For the text-containing cell, return its midpoint in [x, y] coordinate format. 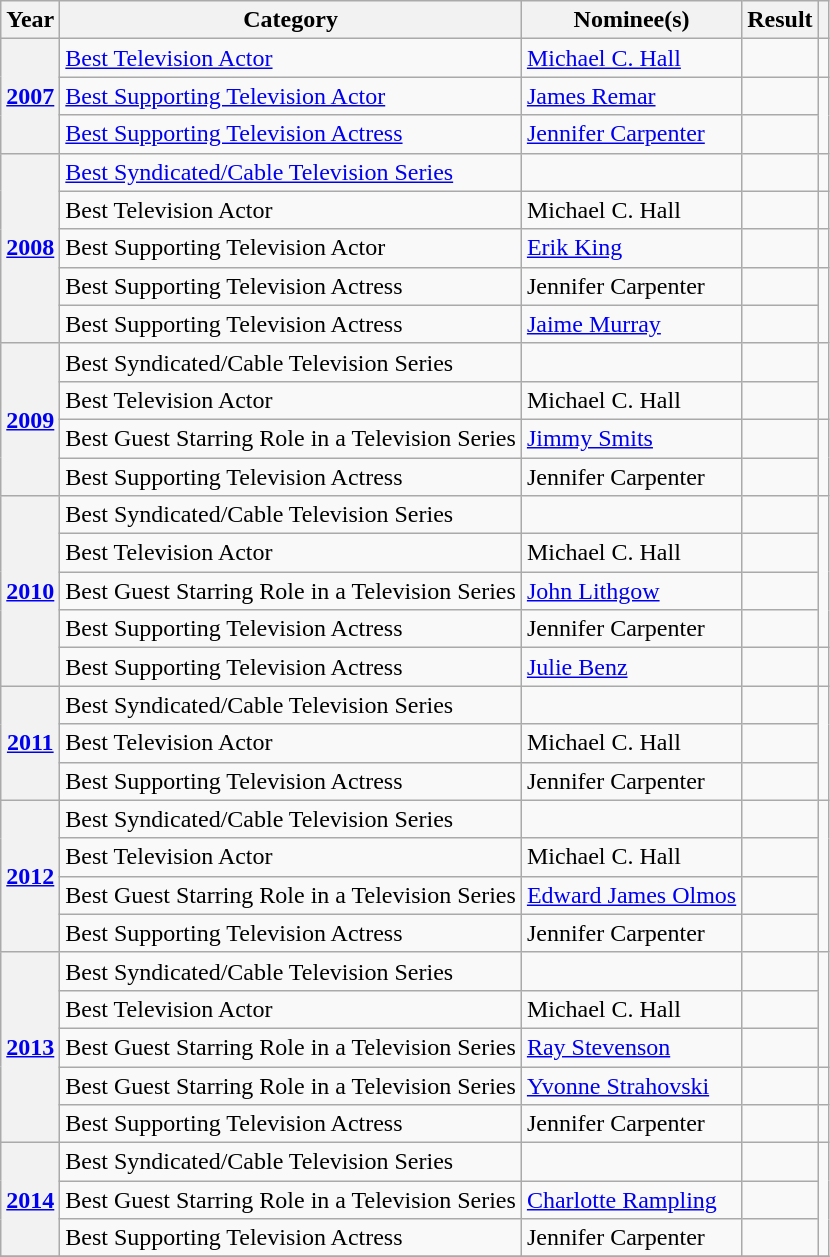
Charlotte Rampling [631, 1200]
Nominee(s) [631, 20]
John Lithgow [631, 591]
2010 [30, 591]
2007 [30, 96]
2012 [30, 876]
2014 [30, 1200]
Edward James Olmos [631, 895]
2011 [30, 743]
Jaime Murray [631, 324]
James Remar [631, 96]
Ray Stevenson [631, 1047]
2008 [30, 248]
Jimmy Smits [631, 438]
Year [30, 20]
Result [780, 20]
2009 [30, 419]
Julie Benz [631, 667]
Erik King [631, 248]
Yvonne Strahovski [631, 1085]
2013 [30, 1047]
Category [291, 20]
